Provide the [X, Y] coordinate of the cell's center where the given text is located.  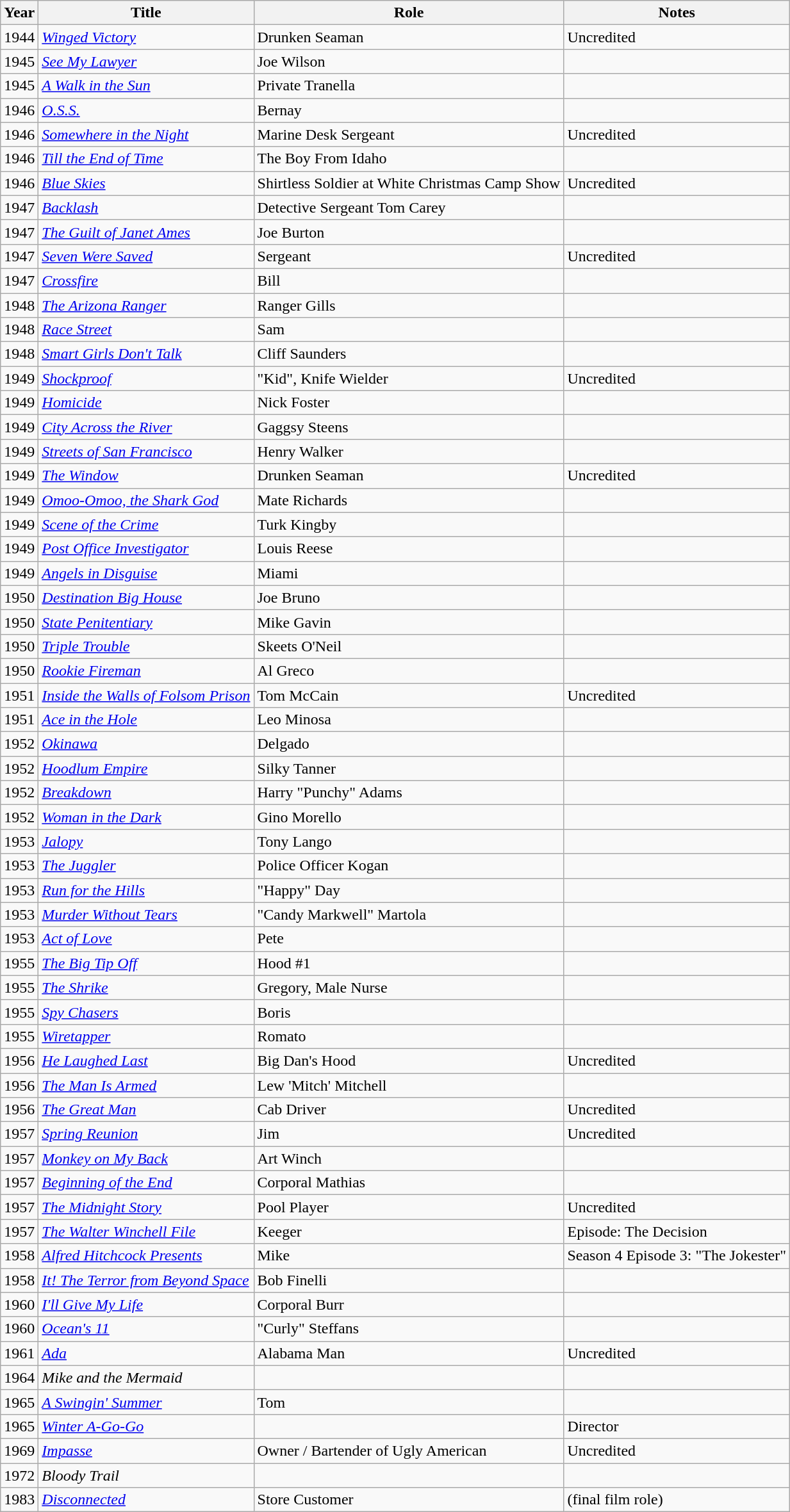
Streets of San Francisco [146, 451]
Art Winch [409, 1158]
Season 4 Episode 3: "The Jokester" [677, 1256]
Romato [409, 1036]
Private Tranella [409, 86]
Impasse [146, 1451]
Marine Desk Sergeant [409, 134]
Bill [409, 280]
Tom McCain [409, 695]
1983 [19, 1500]
Boris [409, 1012]
Skeets O'Neil [409, 646]
Ranger Gills [409, 305]
Crossfire [146, 280]
The Guilt of Janet Ames [146, 232]
Delgado [409, 744]
Backlash [146, 207]
Spy Chasers [146, 1012]
"Kid", Knife Wielder [409, 378]
1972 [19, 1475]
Winged Victory [146, 37]
Corporal Mathias [409, 1183]
Scene of the Crime [146, 524]
Mike and the Mermaid [146, 1378]
Turk Kingby [409, 524]
Omoo-Omoo, the Shark God [146, 500]
Smart Girls Don't Talk [146, 354]
The Window [146, 476]
Jalopy [146, 841]
Bob Finelli [409, 1280]
Shockproof [146, 378]
Henry Walker [409, 451]
A Walk in the Sun [146, 86]
City Across the River [146, 427]
Joe Wilson [409, 61]
"Happy" Day [409, 890]
Gregory, Male Nurse [409, 988]
Cab Driver [409, 1110]
Episode: The Decision [677, 1232]
Disconnected [146, 1500]
Destination Big House [146, 597]
Tony Lango [409, 841]
Year [19, 13]
Notes [677, 13]
I'll Give My Life [146, 1305]
Hoodlum Empire [146, 768]
Louis Reese [409, 549]
It! The Terror from Beyond Space [146, 1280]
He Laughed Last [146, 1061]
Seven Were Saved [146, 256]
Wiretapper [146, 1036]
Keeger [409, 1232]
Alabama Man [409, 1353]
Sam [409, 330]
The Shrike [146, 988]
Pete [409, 939]
Somewhere in the Night [146, 134]
Role [409, 13]
Store Customer [409, 1500]
Police Officer Kogan [409, 866]
See My Lawyer [146, 61]
Breakdown [146, 793]
Monkey on My Back [146, 1158]
Till the End of Time [146, 159]
Angels in Disguise [146, 573]
Sergeant [409, 256]
Ace in the Hole [146, 720]
The Juggler [146, 866]
Joe Bruno [409, 597]
1969 [19, 1451]
Mike [409, 1256]
Tom [409, 1402]
Hood #1 [409, 963]
Title [146, 13]
1961 [19, 1353]
Cliff Saunders [409, 354]
Bloody Trail [146, 1475]
Mike Gavin [409, 622]
Spring Reunion [146, 1134]
Owner / Bartender of Ugly American [409, 1451]
Woman in the Dark [146, 817]
The Big Tip Off [146, 963]
Homicide [146, 403]
Murder Without Tears [146, 915]
Post Office Investigator [146, 549]
Gino Morello [409, 817]
Alfred Hitchcock Presents [146, 1256]
Rookie Fireman [146, 671]
"Candy Markwell" Martola [409, 915]
Triple Trouble [146, 646]
Gaggsy Steens [409, 427]
Pool Player [409, 1207]
A Swingin' Summer [146, 1402]
Harry "Punchy" Adams [409, 793]
Detective Sergeant Tom Carey [409, 207]
Run for the Hills [146, 890]
Okinawa [146, 744]
Big Dan's Hood [409, 1061]
The Midnight Story [146, 1207]
Al Greco [409, 671]
Silky Tanner [409, 768]
Inside the Walls of Folsom Prison [146, 695]
The Boy From Idaho [409, 159]
Ocean's 11 [146, 1329]
Director [677, 1426]
The Walter Winchell File [146, 1232]
Blue Skies [146, 183]
O.S.S. [146, 110]
Mate Richards [409, 500]
Shirtless Soldier at White Christmas Camp Show [409, 183]
Ada [146, 1353]
The Great Man [146, 1110]
State Penitentiary [146, 622]
Winter A-Go-Go [146, 1426]
Act of Love [146, 939]
Leo Minosa [409, 720]
"Curly" Steffans [409, 1329]
Jim [409, 1134]
Joe Burton [409, 232]
Race Street [146, 330]
1964 [19, 1378]
Corporal Burr [409, 1305]
Nick Foster [409, 403]
The Man Is Armed [146, 1085]
1944 [19, 37]
The Arizona Ranger [146, 305]
Lew 'Mitch' Mitchell [409, 1085]
Miami [409, 573]
Bernay [409, 110]
(final film role) [677, 1500]
Beginning of the End [146, 1183]
